Search for the cell housing the specified text and yield its (X, Y) center coordinate. 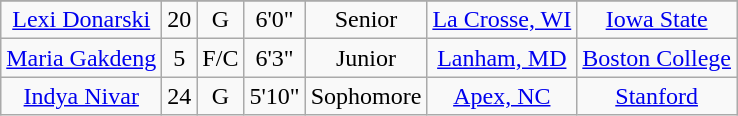
6'0" (274, 20)
La Crosse, WI (502, 20)
Junior (366, 58)
Maria Gakdeng (82, 58)
6'3" (274, 58)
5'10" (274, 96)
Lexi Donarski (82, 20)
24 (180, 96)
5 (180, 58)
20 (180, 20)
Lanham, MD (502, 58)
Apex, NC (502, 96)
F/C (220, 58)
Senior (366, 20)
Iowa State (657, 20)
Boston College (657, 58)
Stanford (657, 96)
Sophomore (366, 96)
Indya Nivar (82, 96)
